Detect which cell encompasses the target text, then output its [X, Y] center coordinate. 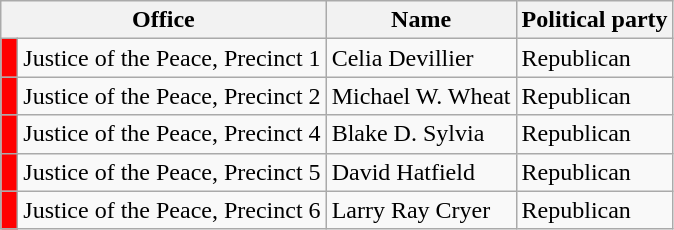
Justice of the Peace, Precinct 1 [172, 58]
Political party [594, 20]
Michael W. Wheat [421, 96]
Justice of the Peace, Precinct 2 [172, 96]
Larry Ray Cryer [421, 210]
David Hatfield [421, 172]
Office [164, 20]
Name [421, 20]
Justice of the Peace, Precinct 4 [172, 134]
Blake D. Sylvia [421, 134]
Justice of the Peace, Precinct 5 [172, 172]
Celia Devillier [421, 58]
Justice of the Peace, Precinct 6 [172, 210]
